From the cell containing the given text, extract its center point as (X, Y) coordinate. 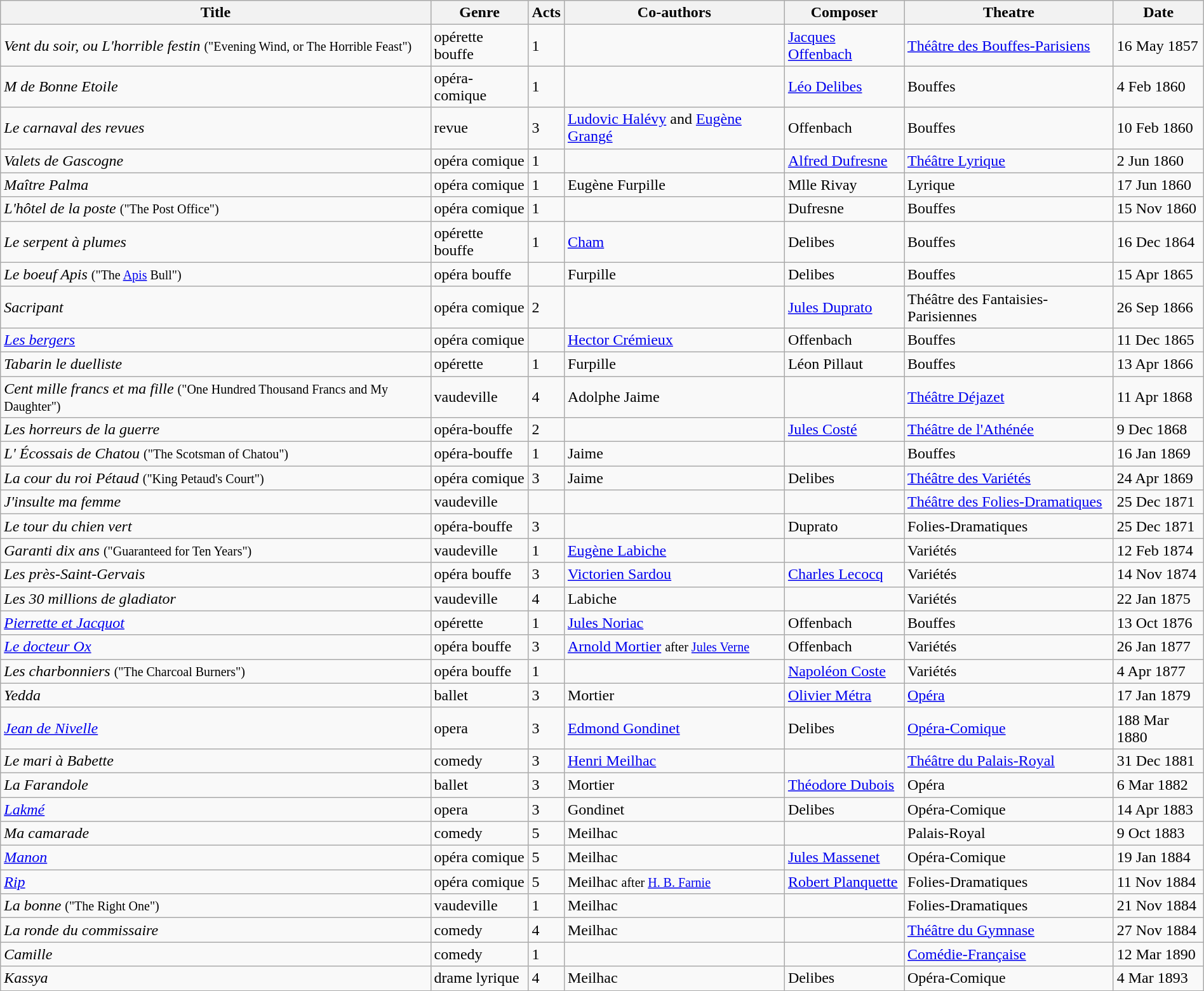
14 Apr 1883 (1158, 809)
Théâtre Lyrique (1009, 161)
Théâtre des Folies-Dramatiques (1009, 502)
Acts (546, 13)
13 Apr 1866 (1158, 364)
Jules Duprato (844, 307)
Composer (844, 13)
31 Dec 1881 (1158, 761)
16 Dec 1864 (1158, 241)
Arnold Mortier after Jules Verne (674, 647)
Meilhac after H. B. Farnie (674, 882)
Le serpent à plumes (216, 241)
Valets de Gascogne (216, 161)
9 Dec 1868 (1158, 430)
26 Jan 1877 (1158, 647)
Théâtre du Gymnase (1009, 930)
27 Nov 1884 (1158, 930)
Les 30 millions de gladiator (216, 599)
Théâtre des Variétés (1009, 478)
Genre (479, 13)
Léon Pillaut (844, 364)
Théâtre des Bouffes-Parisiens (1009, 46)
Sacripant (216, 307)
Rip (216, 882)
Le boeuf Apis ("The Apis Bull") (216, 274)
Alfred Dufresne (844, 161)
Yedda (216, 695)
Jules Massenet (844, 858)
Théâtre Déjazet (1009, 396)
Edmond Gondinet (674, 728)
13 Oct 1876 (1158, 623)
Tabarin le duelliste (216, 364)
L' Écossais de Chatou ("The Scotsman of Chatou") (216, 454)
16 May 1857 (1158, 46)
Les bergers (216, 340)
24 Apr 1869 (1158, 478)
Lakmé (216, 809)
La Farandole (216, 785)
La bonne ("The Right One") (216, 906)
17 Jun 1860 (1158, 185)
21 Nov 1884 (1158, 906)
2 Jun 1860 (1158, 161)
Labiche (674, 599)
drame lyrique (479, 978)
Théâtre de l'Athénée (1009, 430)
opéra-comique (479, 86)
11 Apr 1868 (1158, 396)
Jules Costé (844, 430)
Le carnaval des revues (216, 128)
Co-authors (674, 13)
Les charbonniers ("The Charcoal Burners") (216, 671)
188 Mar 1880 (1158, 728)
Vent du soir, ou L'horrible festin ("Evening Wind, or The Horrible Feast") (216, 46)
Léo Delibes (844, 86)
11 Nov 1884 (1158, 882)
12 Mar 1890 (1158, 954)
14 Nov 1874 (1158, 575)
Théodore Dubois (844, 785)
Eugène Furpille (674, 185)
J'insulte ma femme (216, 502)
Napoléon Coste (844, 671)
Comédie-Française (1009, 954)
Camille (216, 954)
9 Oct 1883 (1158, 834)
Charles Lecocq (844, 575)
17 Jan 1879 (1158, 695)
Jules Noriac (674, 623)
Les horreurs de la guerre (216, 430)
Théâtre des Fantaisies-Parisiennes (1009, 307)
15 Apr 1865 (1158, 274)
26 Sep 1866 (1158, 307)
Mlle Rivay (844, 185)
Olivier Métra (844, 695)
Henri Meilhac (674, 761)
Jacques Offenbach (844, 46)
16 Jan 1869 (1158, 454)
Cham (674, 241)
Le mari à Babette (216, 761)
Lyrique (1009, 185)
Théâtre du Palais-Royal (1009, 761)
Dufresne (844, 209)
15 Nov 1860 (1158, 209)
Victorien Sardou (674, 575)
Robert Planquette (844, 882)
4 Mar 1893 (1158, 978)
La cour du roi Pétaud ("King Petaud's Court") (216, 478)
Hector Crémieux (674, 340)
Le tour du chien vert (216, 526)
Title (216, 13)
Ludovic Halévy and Eugène Grangé (674, 128)
Les près-Saint-Gervais (216, 575)
Date (1158, 13)
Maître Palma (216, 185)
Palais-Royal (1009, 834)
Jean de Nivelle (216, 728)
Duprato (844, 526)
Cent mille francs et ma fille ("One Hundred Thousand Francs and My Daughter") (216, 396)
Le docteur Ox (216, 647)
4 Feb 1860 (1158, 86)
Gondinet (674, 809)
Eugène Labiche (674, 550)
Kassya (216, 978)
Theatre (1009, 13)
Ma camarade (216, 834)
La ronde du commissaire (216, 930)
Adolphe Jaime (674, 396)
6 Mar 1882 (1158, 785)
22 Jan 1875 (1158, 599)
Manon (216, 858)
Garanti dix ans ("Guaranteed for Ten Years") (216, 550)
L'hôtel de la poste ("The Post Office") (216, 209)
19 Jan 1884 (1158, 858)
10 Feb 1860 (1158, 128)
4 Apr 1877 (1158, 671)
11 Dec 1865 (1158, 340)
revue (479, 128)
12 Feb 1874 (1158, 550)
Pierrette et Jacquot (216, 623)
M de Bonne Etoile (216, 86)
